Return the (x, y) coordinate for the center point of the cell that contains the specified text.  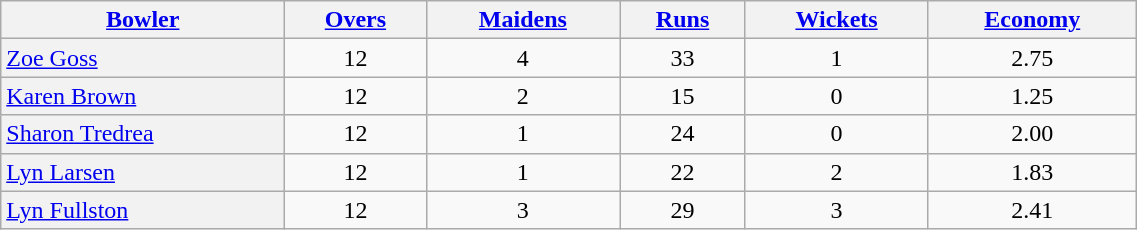
24 (683, 134)
29 (683, 210)
1.25 (1032, 96)
Bowler (143, 20)
33 (683, 58)
2.75 (1032, 58)
Wickets (836, 20)
Economy (1032, 20)
Lyn Fullston (143, 210)
1.83 (1032, 172)
2.41 (1032, 210)
Maidens (523, 20)
22 (683, 172)
Karen Brown (143, 96)
4 (523, 58)
Runs (683, 20)
15 (683, 96)
2.00 (1032, 134)
Zoe Goss (143, 58)
Overs (356, 20)
Lyn Larsen (143, 172)
Sharon Tredrea (143, 134)
